Find where the given text appears and provide that cell's center as [X, Y] coordinate. 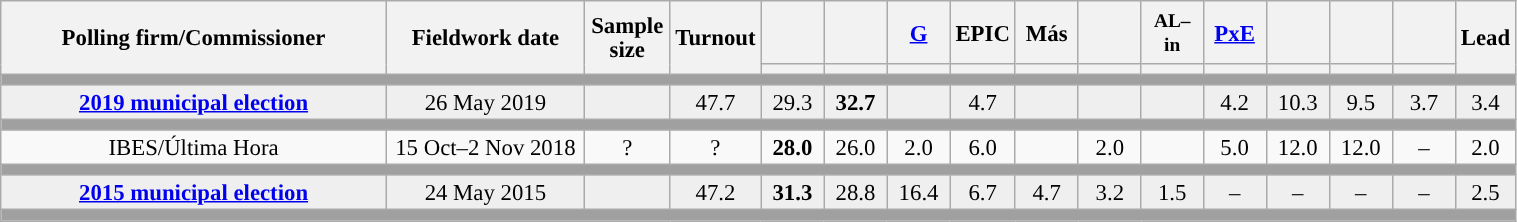
3.2 [1110, 194]
26 May 2019 [485, 102]
6.7 [982, 194]
G [918, 32]
EPIC [982, 32]
Sample size [627, 38]
Polling firm/Commissioner [194, 38]
2015 municipal election [194, 194]
Fieldwork date [485, 38]
AL–in [1172, 32]
28.0 [792, 148]
Más [1046, 32]
PxE [1234, 32]
15 Oct–2 Nov 2018 [485, 148]
3.4 [1485, 102]
28.8 [856, 194]
IBES/Última Hora [194, 148]
1.5 [1172, 194]
9.5 [1360, 102]
16.4 [918, 194]
24 May 2015 [485, 194]
26.0 [856, 148]
10.3 [1298, 102]
4.2 [1234, 102]
3.7 [1424, 102]
2.5 [1485, 194]
5.0 [1234, 148]
6.0 [982, 148]
2019 municipal election [194, 102]
47.7 [716, 102]
Turnout [716, 38]
Lead [1485, 38]
32.7 [856, 102]
29.3 [792, 102]
31.3 [792, 194]
47.2 [716, 194]
